From the cell containing the given text, extract its center point as [X, Y] coordinate. 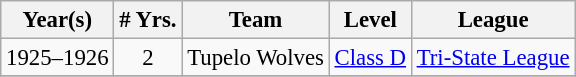
Year(s) [58, 20]
Team [256, 20]
League [493, 20]
Class D [370, 58]
Tri-State League [493, 58]
Tupelo Wolves [256, 58]
# Yrs. [148, 20]
2 [148, 58]
Level [370, 20]
1925–1926 [58, 58]
